Capture the cell that displays the provided text and extract its (x, y) central coordinate. 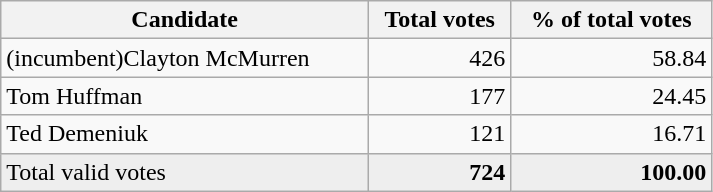
Candidate (185, 20)
Total votes (440, 20)
58.84 (612, 58)
177 (440, 96)
24.45 (612, 96)
724 (440, 172)
% of total votes (612, 20)
16.71 (612, 134)
Ted Demeniuk (185, 134)
426 (440, 58)
100.00 (612, 172)
(incumbent)Clayton McMurren (185, 58)
Tom Huffman (185, 96)
121 (440, 134)
Total valid votes (185, 172)
